Scan for the cell matching the given text and deliver its [x, y] coordinate at center. 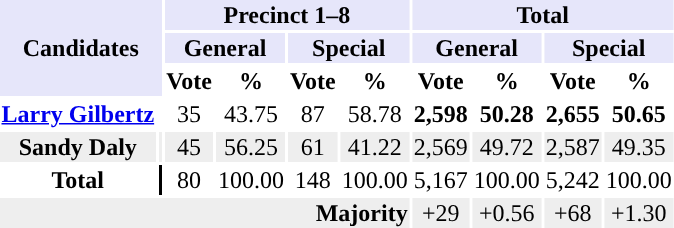
80 [190, 180]
+1.30 [638, 213]
2,598 [440, 114]
2,569 [440, 147]
5,242 [572, 180]
5,167 [440, 180]
49.72 [506, 147]
45 [190, 147]
49.35 [638, 147]
2,655 [572, 114]
+0.56 [506, 213]
87 [312, 114]
+68 [572, 213]
56.25 [250, 147]
50.65 [638, 114]
Precinct 1–8 [288, 15]
Larry Gilbertz [78, 114]
35 [190, 114]
Majority [204, 213]
61 [312, 147]
148 [312, 180]
Sandy Daly [78, 147]
+29 [440, 213]
2,587 [572, 147]
Candidates [81, 48]
50.28 [506, 114]
43.75 [250, 114]
41.22 [374, 147]
58.78 [374, 114]
